Return the [x, y] coordinate for the center point of the cell that contains the specified text.  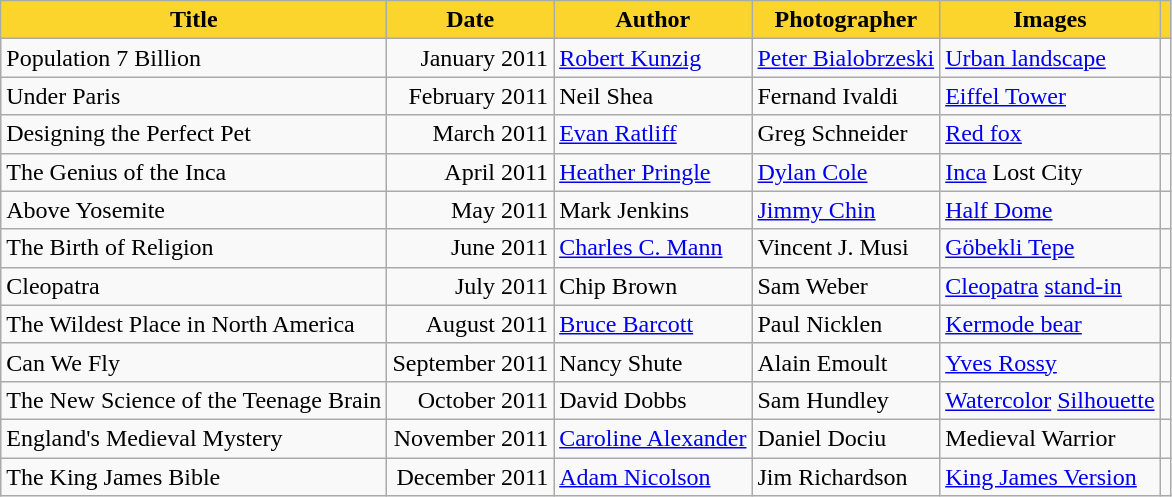
Half Dome [1050, 210]
Above Yosemite [194, 210]
Under Paris [194, 96]
Bruce Barcott [653, 324]
October 2011 [470, 400]
December 2011 [470, 477]
Peter Bialobrzeski [846, 58]
Cleopatra stand-in [1050, 286]
Title [194, 20]
Alain Emoult [846, 362]
The Wildest Place in North America [194, 324]
April 2011 [470, 172]
Kermode bear [1050, 324]
Chip Brown [653, 286]
May 2011 [470, 210]
Photographer [846, 20]
July 2011 [470, 286]
The King James Bible [194, 477]
Inca Lost City [1050, 172]
Images [1050, 20]
September 2011 [470, 362]
The New Science of the Teenage Brain [194, 400]
Watercolor Silhouette [1050, 400]
Cleopatra [194, 286]
Vincent J. Musi [846, 248]
The Birth of Religion [194, 248]
Evan Ratliff [653, 134]
November 2011 [470, 438]
King James Version [1050, 477]
Jim Richardson [846, 477]
Date [470, 20]
Daniel Dociu [846, 438]
Population 7 Billion [194, 58]
Medieval Warrior [1050, 438]
Adam Nicolson [653, 477]
Sam Weber [846, 286]
August 2011 [470, 324]
Charles C. Mann [653, 248]
England's Medieval Mystery [194, 438]
February 2011 [470, 96]
Greg Schneider [846, 134]
The Genius of the Inca [194, 172]
Heather Pringle [653, 172]
Sam Hundley [846, 400]
Can We Fly [194, 362]
Caroline Alexander [653, 438]
Fernand Ivaldi [846, 96]
Nancy Shute [653, 362]
Göbekli Tepe [1050, 248]
Paul Nicklen [846, 324]
Neil Shea [653, 96]
Urban landscape [1050, 58]
Designing the Perfect Pet [194, 134]
Dylan Cole [846, 172]
Jimmy Chin [846, 210]
Robert Kunzig [653, 58]
Mark Jenkins [653, 210]
David Dobbs [653, 400]
Red fox [1050, 134]
Yves Rossy [1050, 362]
June 2011 [470, 248]
Eiffel Tower [1050, 96]
Author [653, 20]
January 2011 [470, 58]
March 2011 [470, 134]
